Extract the [X, Y] coordinate from the center of the cell holding the provided text.  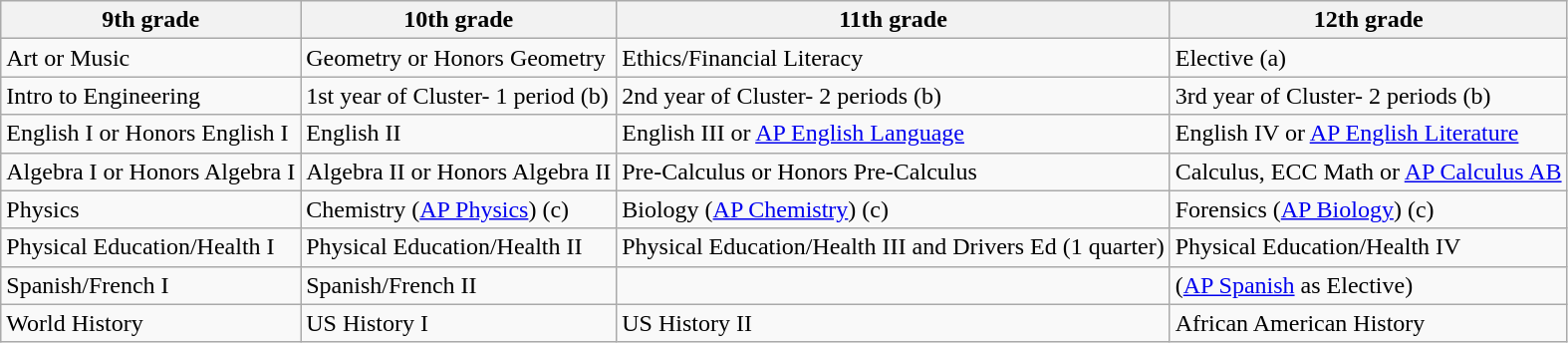
(AP Spanish as Elective) [1369, 285]
2nd year of Cluster- 2 periods (b) [894, 96]
Chemistry (AP Physics) (c) [458, 209]
Pre-Calculus or Honors Pre-Calculus [894, 171]
Forensics (AP Biology) (c) [1369, 209]
Physics [151, 209]
Spanish/French I [151, 285]
Calculus, ECC Math or AP Calculus AB [1369, 171]
3rd year of Cluster- 2 periods (b) [1369, 96]
US History II [894, 323]
10th grade [458, 20]
Physical Education/Health IV [1369, 247]
Art or Music [151, 58]
Physical Education/Health II [458, 247]
English IV or AP English Literature [1369, 134]
Physical Education/Health I [151, 247]
Intro to Engineering [151, 96]
Physical Education/Health III and Drivers Ed (1 quarter) [894, 247]
African American History [1369, 323]
12th grade [1369, 20]
English III or AP English Language [894, 134]
Algebra II or Honors Algebra II [458, 171]
Spanish/French II [458, 285]
Elective (a) [1369, 58]
World History [151, 323]
US History I [458, 323]
Biology (AP Chemistry) (c) [894, 209]
Algebra I or Honors Algebra I [151, 171]
11th grade [894, 20]
9th grade [151, 20]
1st year of Cluster- 1 period (b) [458, 96]
English I or Honors English I [151, 134]
Geometry or Honors Geometry [458, 58]
Ethics/Financial Literacy [894, 58]
English II [458, 134]
